Extract the [X, Y] coordinate from the center of the cell holding the provided text.  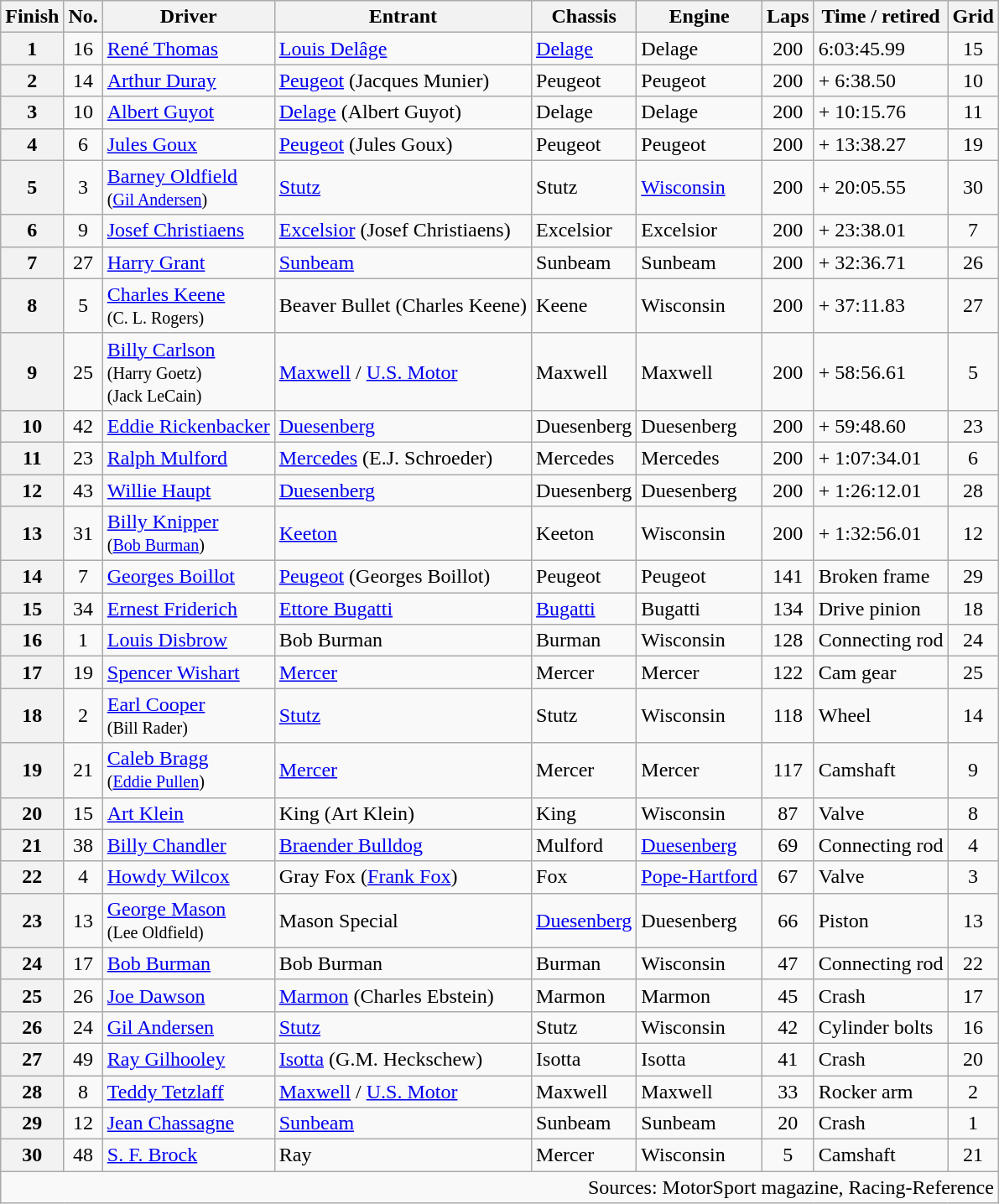
Joe Dawson [188, 995]
Keene [584, 305]
Louis Delâge [403, 49]
Marmon (Charles Ebstein) [403, 995]
Broken frame [881, 577]
+ 23:38.01 [881, 231]
48 [83, 1155]
+ 6:38.50 [881, 80]
René Thomas [188, 49]
Drive pinion [881, 609]
+ 1:32:56.01 [881, 533]
43 [83, 490]
87 [788, 813]
Piston [881, 921]
Eddie Rickenbacker [188, 426]
Chassis [584, 17]
Mason Special [403, 921]
Sources: MotorSport magazine, Racing-Reference [500, 1187]
Fox [584, 877]
+ 58:56.61 [881, 371]
Entrant [403, 17]
67 [788, 877]
No. [83, 17]
Ray [403, 1155]
Jules Goux [188, 144]
Ettore Bugatti [403, 609]
Caleb Bragg(Eddie Pullen) [188, 770]
+ 10:15.76 [881, 112]
Howdy Wilcox [188, 877]
6:03:45.99 [881, 49]
47 [788, 963]
King [584, 813]
Art Klein [188, 813]
Finish [32, 17]
Braender Bulldog [403, 845]
Isotta (G.M. Heckschew) [403, 1059]
45 [788, 995]
Albert Guyot [188, 112]
41 [788, 1059]
Laps [788, 17]
Peugeot (Jules Goux) [403, 144]
Barney Oldfield (Gil Andersen) [188, 188]
Spencer Wishart [188, 672]
+ 59:48.60 [881, 426]
Earl Cooper (Bill Rader) [188, 716]
+ 13:38.27 [881, 144]
+ 20:05.55 [881, 188]
Louis Disbrow [188, 641]
122 [788, 672]
Gil Andersen [188, 1027]
Billy Knipper(Bob Burman) [188, 533]
Ernest Friderich [188, 609]
Jean Chassagne [188, 1124]
69 [788, 845]
Cylinder bolts [881, 1027]
34 [83, 609]
38 [83, 845]
117 [788, 770]
Pope-Hartford [700, 877]
128 [788, 641]
Willie Haupt [188, 490]
+ 37:11.83 [881, 305]
Mulford [584, 845]
66 [788, 921]
31 [83, 533]
Engine [700, 17]
+ 1:07:34.01 [881, 458]
Billy Chandler [188, 845]
Beaver Bullet (Charles Keene) [403, 305]
Time / retired [881, 17]
Mercedes (E.J. Schroeder) [403, 458]
+ 32:36.71 [881, 262]
Charles Keene (C. L. Rogers) [188, 305]
118 [788, 716]
Arthur Duray [188, 80]
Billy Carlson (Harry Goetz)(Jack LeCain) [188, 371]
+ 1:26:12.01 [881, 490]
Josef Christiaens [188, 231]
141 [788, 577]
George Mason (Lee Oldfield) [188, 921]
S. F. Brock [188, 1155]
Ralph Mulford [188, 458]
Peugeot (Jacques Munier) [403, 80]
Wheel [881, 716]
Peugeot (Georges Boillot) [403, 577]
Harry Grant [188, 262]
Grid [973, 17]
Driver [188, 17]
King (Art Klein) [403, 813]
134 [788, 609]
Delage (Albert Guyot) [403, 112]
Ray Gilhooley [188, 1059]
Cam gear [881, 672]
Excelsior (Josef Christiaens) [403, 231]
49 [83, 1059]
Gray Fox (Frank Fox) [403, 877]
33 [788, 1091]
Teddy Tetzlaff [188, 1091]
Georges Boillot [188, 577]
Rocker arm [881, 1091]
